Provide the [X, Y] coordinate of the cell's center where the given text is located.  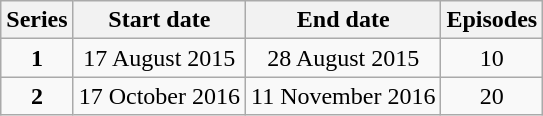
Start date [159, 20]
1 [37, 58]
2 [37, 96]
Series [37, 20]
28 August 2015 [342, 58]
10 [492, 58]
17 August 2015 [159, 58]
End date [342, 20]
17 October 2016 [159, 96]
20 [492, 96]
Episodes [492, 20]
11 November 2016 [342, 96]
